Find where the given text appears and provide that cell's center as (X, Y) coordinate. 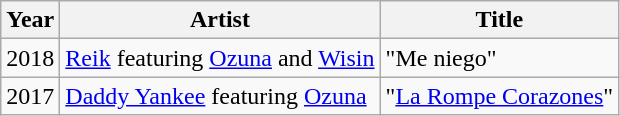
Artist (220, 20)
"La Rompe Corazones" (500, 96)
Daddy Yankee featuring Ozuna (220, 96)
2018 (30, 58)
2017 (30, 96)
Year (30, 20)
"Me niego" (500, 58)
Reik featuring Ozuna and Wisin (220, 58)
Title (500, 20)
